Locate the cell with the specified text and output its [x, y] center coordinate. 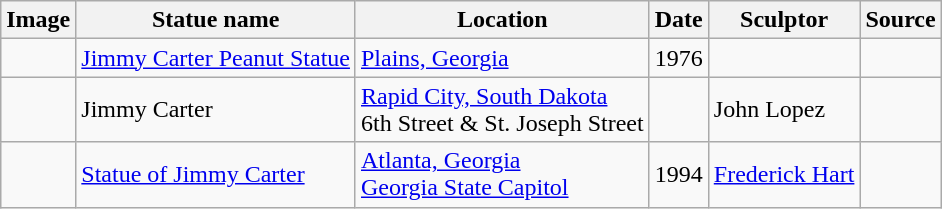
Frederick Hart [784, 174]
1976 [678, 58]
Location [502, 20]
John Lopez [784, 110]
Image [38, 20]
Rapid City, South Dakota6th Street & St. Joseph Street [502, 110]
1994 [678, 174]
Date [678, 20]
Jimmy Carter Peanut Statue [216, 58]
Statue of Jimmy Carter [216, 174]
Atlanta, GeorgiaGeorgia State Capitol [502, 174]
Statue name [216, 20]
Plains, Georgia [502, 58]
Jimmy Carter [216, 110]
Source [900, 20]
Sculptor [784, 20]
